Scan for the cell matching the given text and deliver its [X, Y] coordinate at center. 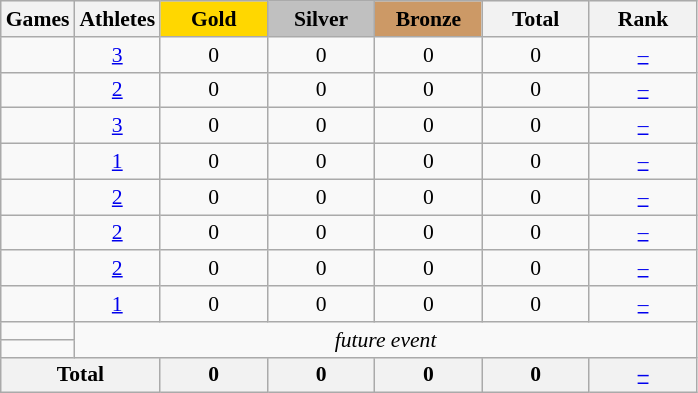
Rank [642, 19]
Athletes [117, 19]
Bronze [428, 19]
future event [385, 340]
Silver [320, 19]
Games [38, 19]
Gold [214, 19]
